Return the [x, y] coordinate for the center point of the cell that contains the specified text.  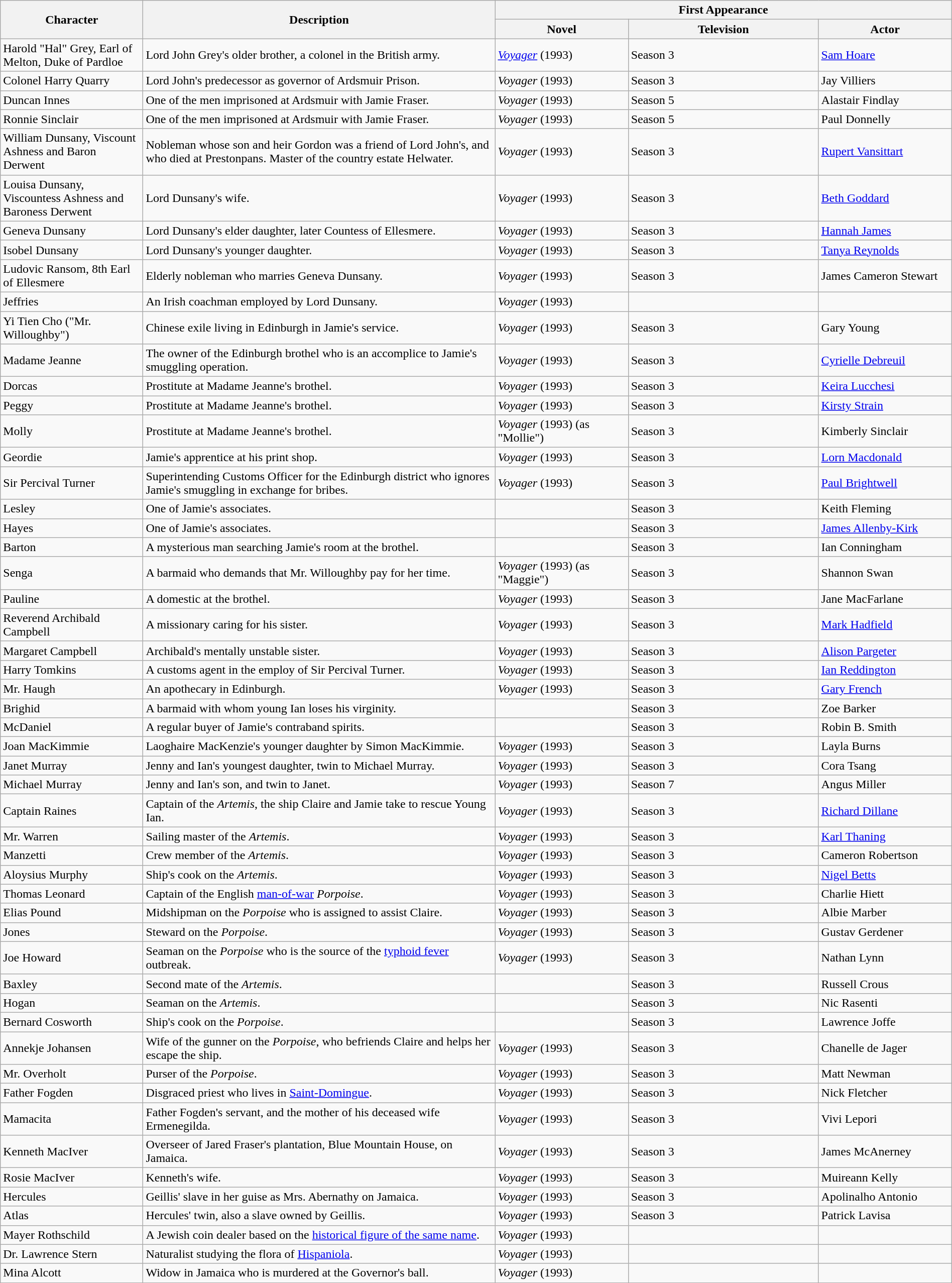
Paul Brightwell [885, 483]
Dr. Lawrence Stern [72, 1254]
Patrick Lavisa [885, 1216]
Steward on the Porpoise. [319, 932]
Cameron Robertson [885, 856]
Janet Murray [72, 766]
Actor [885, 29]
Thomas Leonard [72, 894]
Lord John's predecessor as governor of Ardsmuir Prison. [319, 81]
Geneva Dunsany [72, 231]
Paul Donnelly [885, 119]
Mr. Warren [72, 836]
Captain Raines [72, 811]
Margaret Campbell [72, 651]
McDaniel [72, 727]
Madame Jeanne [72, 361]
Disgraced priest who lives in Saint-Domingue. [319, 1093]
Vivi Lepori [885, 1119]
Joan MacKimmie [72, 746]
James Allenby-Kirk [885, 528]
Baxley [72, 984]
Geordie [72, 457]
Overseer of Jared Fraser's plantation, Blue Mountain House, on Jamaica. [319, 1151]
Captain of the Artemis, the ship Claire and Jamie take to rescue Young Ian. [319, 811]
Nic Rasenti [885, 1003]
Ship's cook on the Artemis. [319, 875]
Beth Goddard [885, 198]
Season 7 [723, 785]
Television [723, 29]
Jenny and Ian's son, and twin to Janet. [319, 785]
First Appearance [723, 10]
Second mate of the Artemis. [319, 984]
Mamacita [72, 1119]
Reverend Archibald Campbell [72, 625]
Shannon Swan [885, 573]
Ludovic Ransom, 8th Earl of Ellesmere [72, 275]
Nigel Betts [885, 875]
Aloysius Murphy [72, 875]
Peggy [72, 405]
Duncan Innes [72, 100]
Richard Dillane [885, 811]
Joe Howard [72, 957]
Apolinalho Antonio [885, 1197]
James Cameron Stewart [885, 275]
A barmaid who demands that Mr. Willoughby pay for her time. [319, 573]
Annekje Johansen [72, 1048]
Hayes [72, 528]
Chanelle de Jager [885, 1048]
A customs agent in the employ of Sir Percival Turner. [319, 670]
Pauline [72, 599]
Lesley [72, 509]
Muireann Kelly [885, 1178]
Father Fogden's servant, and the mother of his deceased wife Ermenegilda. [319, 1119]
Barton [72, 547]
Michael Murray [72, 785]
Molly [72, 431]
Laoghaire MacKenzie's younger daughter by Simon MacKimmie. [319, 746]
Matt Newman [885, 1074]
Voyager (1993) (as "Maggie") [561, 573]
Seaman on the Porpoise who is the source of the typhoid fever outbreak. [319, 957]
Widow in Jamaica who is murdered at the Governor's ball. [319, 1273]
Kenneth MacIver [72, 1151]
Dorcas [72, 386]
Harry Tomkins [72, 670]
Kimberly Sinclair [885, 431]
Senga [72, 573]
A mysterious man searching Jamie's room at the brothel. [319, 547]
Lawrence Joffe [885, 1022]
Lord Dunsany's elder daughter, later Countess of Ellesmere. [319, 231]
Atlas [72, 1216]
Tanya Reynolds [885, 250]
Keira Lucchesi [885, 386]
Albie Marber [885, 913]
Isobel Dunsany [72, 250]
Mark Hadfield [885, 625]
Louisa Dunsany, Viscountess Ashness and Baroness Derwent [72, 198]
Alastair Findlay [885, 100]
Hercules [72, 1197]
Purser of the Porpoise. [319, 1074]
A barmaid with whom young Ian loses his virginity. [319, 708]
Father Fogden [72, 1093]
Mayer Rothschild [72, 1235]
Russell Crous [885, 984]
Kenneth's wife. [319, 1178]
Lord Dunsany's wife. [319, 198]
Jeffries [72, 301]
Rosie MacIver [72, 1178]
Lorn Macdonald [885, 457]
Ronnie Sinclair [72, 119]
Karl Thaning [885, 836]
Mr. Overholt [72, 1074]
Nick Fletcher [885, 1093]
Bernard Cosworth [72, 1022]
Gustav Gerdener [885, 932]
A domestic at the brothel. [319, 599]
Chinese exile living in Edinburgh in Jamie's service. [319, 328]
Gary French [885, 689]
Wife of the gunner on the Porpoise, who befriends Claire and helps her escape the ship. [319, 1048]
Elias Pound [72, 913]
Sir Percival Turner [72, 483]
Kirsty Strain [885, 405]
Captain of the English man-of-war Porpoise. [319, 894]
An Irish coachman employed by Lord Dunsany. [319, 301]
Lord John Grey's older brother, a colonel in the British army. [319, 55]
Layla Burns [885, 746]
Brighid [72, 708]
Nobleman whose son and heir Gordon was a friend of Lord John's, and who died at Prestonpans. Master of the country estate Helwater. [319, 152]
Alison Pargeter [885, 651]
A regular buyer of Jamie's contraband spirits. [319, 727]
James McAnerney [885, 1151]
Cora Tsang [885, 766]
Jay Villiers [885, 81]
Robin B. Smith [885, 727]
Jenny and Ian's youngest daughter, twin to Michael Murray. [319, 766]
Seaman on the Artemis. [319, 1003]
Archibald's mentally unstable sister. [319, 651]
Geillis' slave in her guise as Mrs. Abernathy on Jamaica. [319, 1197]
Ian Reddington [885, 670]
Jamie's apprentice at his print shop. [319, 457]
Hogan [72, 1003]
Charlie Hiett [885, 894]
Lord Dunsany's younger daughter. [319, 250]
Ship's cook on the Porpoise. [319, 1022]
Yi Tien Cho ("Mr. Willoughby") [72, 328]
Description [319, 20]
Manzetti [72, 856]
The owner of the Edinburgh brothel who is an accomplice to Jamie's smuggling operation. [319, 361]
Midshipman on the Porpoise who is assigned to assist Claire. [319, 913]
Colonel Harry Quarry [72, 81]
Voyager (1993) (as "Mollie") [561, 431]
Harold "Hal" Grey, Earl of Melton, Duke of Pardloe [72, 55]
Nathan Lynn [885, 957]
Sam Hoare [885, 55]
Jane MacFarlane [885, 599]
Zoe Barker [885, 708]
Elderly nobleman who marries Geneva Dunsany. [319, 275]
Keith Fleming [885, 509]
Ian Conningham [885, 547]
A Jewish coin dealer based on the historical figure of the same name. [319, 1235]
Cyrielle Debreuil [885, 361]
Gary Young [885, 328]
Hercules' twin, also a slave owned by Geillis. [319, 1216]
Novel [561, 29]
Superintending Customs Officer for the Edinburgh district who ignores Jamie's smuggling in exchange for bribes. [319, 483]
Jones [72, 932]
Character [72, 20]
Mr. Haugh [72, 689]
Crew member of the Artemis. [319, 856]
Sailing master of the Artemis. [319, 836]
Rupert Vansittart [885, 152]
A missionary caring for his sister. [319, 625]
Mina Alcott [72, 1273]
Naturalist studying the flora of Hispaniola. [319, 1254]
An apothecary in Edinburgh. [319, 689]
Angus Miller [885, 785]
William Dunsany, Viscount Ashness and Baron Derwent [72, 152]
Hannah James [885, 231]
